Search for the cell housing the specified text and yield its (x, y) center coordinate. 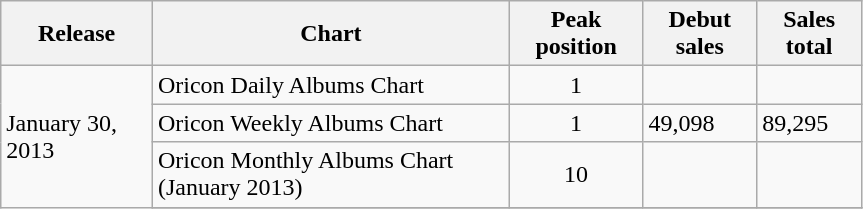
January 30, 2013 (77, 136)
10 (576, 174)
Chart (330, 34)
49,098 (700, 123)
Oricon Monthly Albums Chart (January 2013) (330, 174)
Peak position (576, 34)
Oricon Daily Albums Chart (330, 85)
Oricon Weekly Albums Chart (330, 123)
Release (77, 34)
Debut sales (700, 34)
Sales total (810, 34)
89,295 (810, 123)
